Extract the [X, Y] coordinate from the center of the cell holding the provided text.  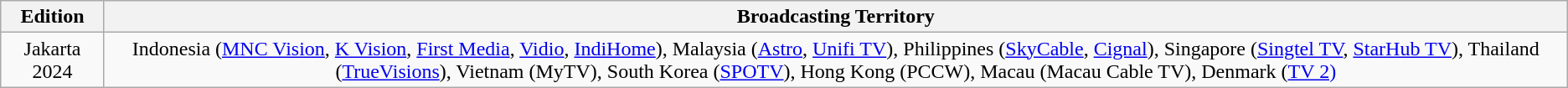
Edition [53, 17]
Broadcasting Territory [836, 17]
Jakarta 2024 [53, 60]
